Locate the cell with the specified text and output its [x, y] center coordinate. 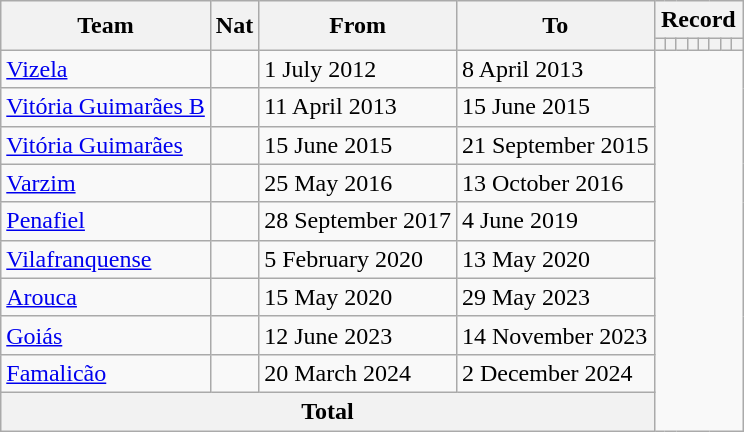
20 March 2024 [358, 373]
Famalicão [106, 373]
Vitória Guimarães [106, 145]
12 June 2023 [358, 335]
5 February 2020 [358, 259]
To [555, 26]
Total [328, 411]
Vilafranquense [106, 259]
11 April 2013 [358, 107]
Varzim [106, 183]
2 December 2024 [555, 373]
25 May 2016 [358, 183]
Nat [234, 26]
From [358, 26]
Vizela [106, 69]
13 May 2020 [555, 259]
21 September 2015 [555, 145]
Goiás [106, 335]
Arouca [106, 297]
15 May 2020 [358, 297]
28 September 2017 [358, 221]
Penafiel [106, 221]
Team [106, 26]
13 October 2016 [555, 183]
Vitória Guimarães B [106, 107]
4 June 2019 [555, 221]
14 November 2023 [555, 335]
29 May 2023 [555, 297]
1 July 2012 [358, 69]
8 April 2013 [555, 69]
Record [698, 20]
